Return the [x, y] coordinate for the center point of the cell that contains the specified text.  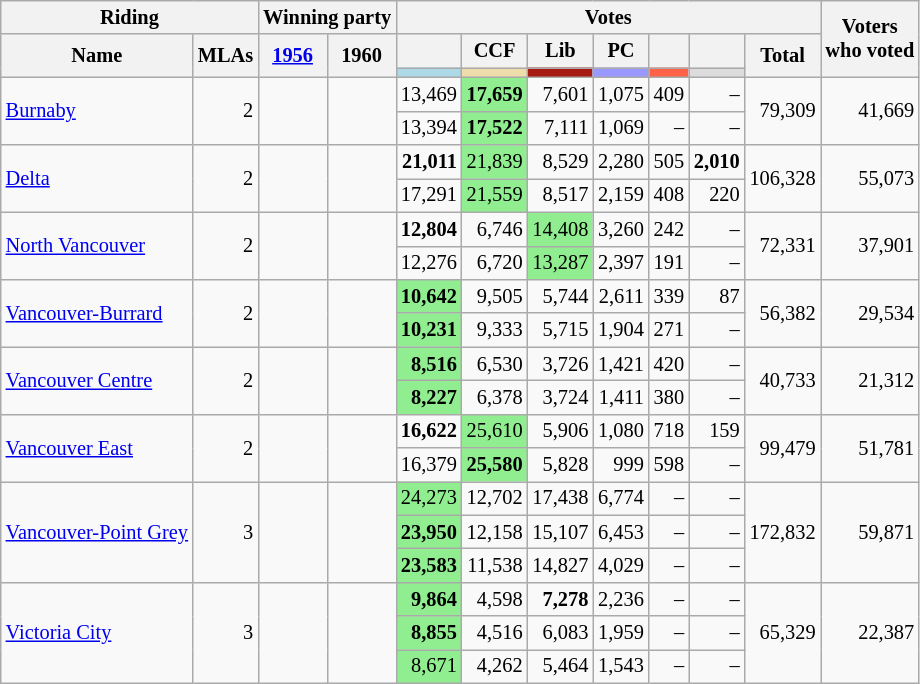
24,273 [429, 498]
8,227 [429, 397]
23,950 [429, 532]
17,291 [429, 195]
8,671 [429, 666]
598 [669, 465]
5,828 [560, 465]
10,231 [429, 330]
Burnaby [97, 110]
1,069 [621, 128]
6,746 [495, 229]
14,827 [560, 565]
242 [669, 229]
420 [669, 364]
Name [97, 56]
59,871 [870, 532]
1960 [362, 56]
2,159 [621, 195]
7,111 [560, 128]
Total [783, 56]
6,083 [560, 633]
25,580 [495, 465]
21,011 [429, 162]
2,611 [621, 296]
8,529 [560, 162]
21,839 [495, 162]
4,029 [621, 565]
1,411 [621, 397]
14,408 [560, 229]
8,516 [429, 364]
Winning party [327, 17]
12,702 [495, 498]
Delta [97, 178]
5,464 [560, 666]
Vancouver Centre [97, 380]
12,804 [429, 229]
505 [669, 162]
191 [669, 263]
5,715 [560, 330]
2,397 [621, 263]
PC [621, 51]
718 [669, 431]
79,309 [783, 110]
1,959 [621, 633]
87 [717, 296]
16,379 [429, 465]
Lib [560, 51]
9,864 [429, 599]
1,080 [621, 431]
29,534 [870, 312]
17,659 [495, 94]
8,855 [429, 633]
2,010 [717, 162]
3,724 [560, 397]
5,906 [560, 431]
339 [669, 296]
21,312 [870, 380]
409 [669, 94]
6,378 [495, 397]
106,328 [783, 178]
12,158 [495, 532]
1,543 [621, 666]
17,438 [560, 498]
7,601 [560, 94]
7,278 [560, 599]
999 [621, 465]
9,333 [495, 330]
22,387 [870, 632]
6,774 [621, 498]
21,559 [495, 195]
6,720 [495, 263]
8,517 [560, 195]
6,530 [495, 364]
37,901 [870, 246]
4,598 [495, 599]
Voterswho voted [870, 38]
Riding [130, 17]
2,280 [621, 162]
Votes [608, 17]
25,610 [495, 431]
55,073 [870, 178]
1956 [292, 56]
41,669 [870, 110]
17,522 [495, 128]
11,538 [495, 565]
3,260 [621, 229]
99,479 [783, 448]
408 [669, 195]
380 [669, 397]
51,781 [870, 448]
MLAs [226, 56]
271 [669, 330]
40,733 [783, 380]
13,287 [560, 263]
2,236 [621, 599]
15,107 [560, 532]
4,262 [495, 666]
North Vancouver [97, 246]
1,075 [621, 94]
1,421 [621, 364]
3,726 [560, 364]
172,832 [783, 532]
Vancouver-Point Grey [97, 532]
4,516 [495, 633]
13,469 [429, 94]
6,453 [621, 532]
72,331 [783, 246]
CCF [495, 51]
1,904 [621, 330]
16,622 [429, 431]
12,276 [429, 263]
13,394 [429, 128]
10,642 [429, 296]
Vancouver East [97, 448]
65,329 [783, 632]
Vancouver-Burrard [97, 312]
5,744 [560, 296]
23,583 [429, 565]
9,505 [495, 296]
56,382 [783, 312]
Victoria City [97, 632]
159 [717, 431]
220 [717, 195]
